Capture the cell that displays the provided text and extract its (X, Y) central coordinate. 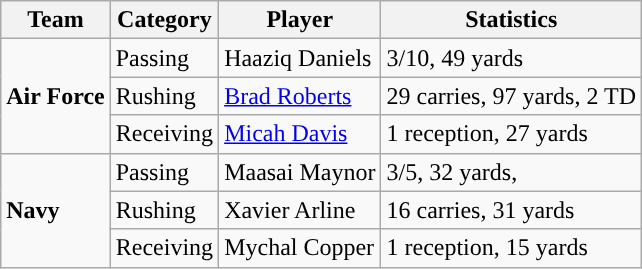
Air Force (56, 96)
Maasai Maynor (300, 172)
16 carries, 31 yards (512, 210)
1 reception, 15 yards (512, 248)
Statistics (512, 20)
1 reception, 27 yards (512, 134)
Mychal Copper (300, 248)
Brad Roberts (300, 96)
Xavier Arline (300, 210)
3/5, 32 yards, (512, 172)
Category (164, 20)
Player (300, 20)
Haaziq Daniels (300, 58)
Navy (56, 210)
3/10, 49 yards (512, 58)
Team (56, 20)
29 carries, 97 yards, 2 TD (512, 96)
Micah Davis (300, 134)
